Find where the given text appears and provide that cell's center as (x, y) coordinate. 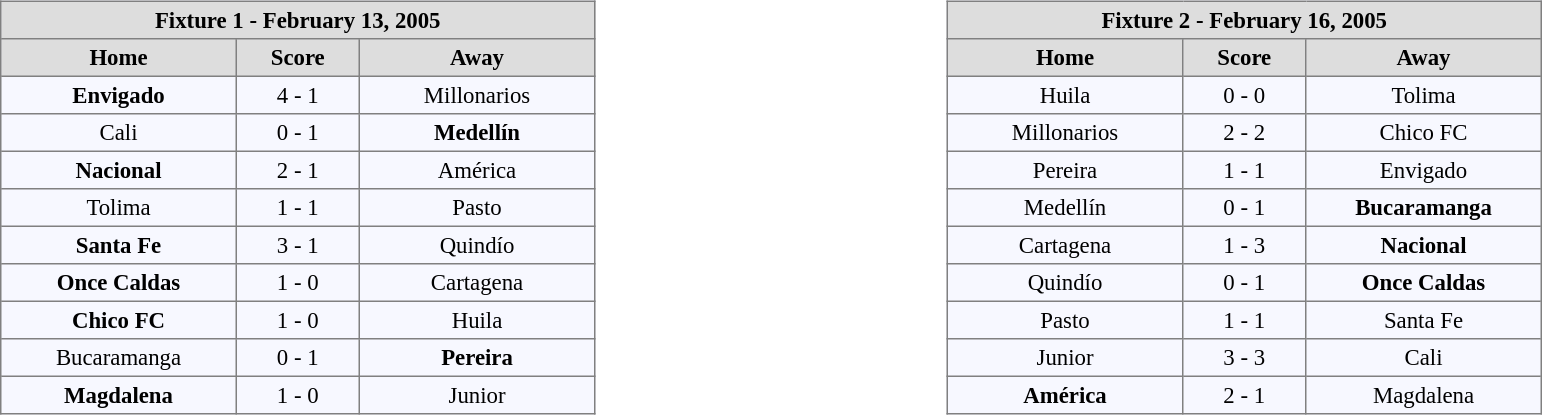
3 - 1 (298, 245)
4 - 1 (298, 95)
Fixture 1 - February 13, 2005 (298, 20)
0 - 0 (1244, 95)
2 - 2 (1244, 133)
1 - 3 (1244, 245)
Fixture 2 - February 16, 2005 (1244, 20)
3 - 3 (1244, 358)
